Find where the given text appears and provide that cell's center as (X, Y) coordinate. 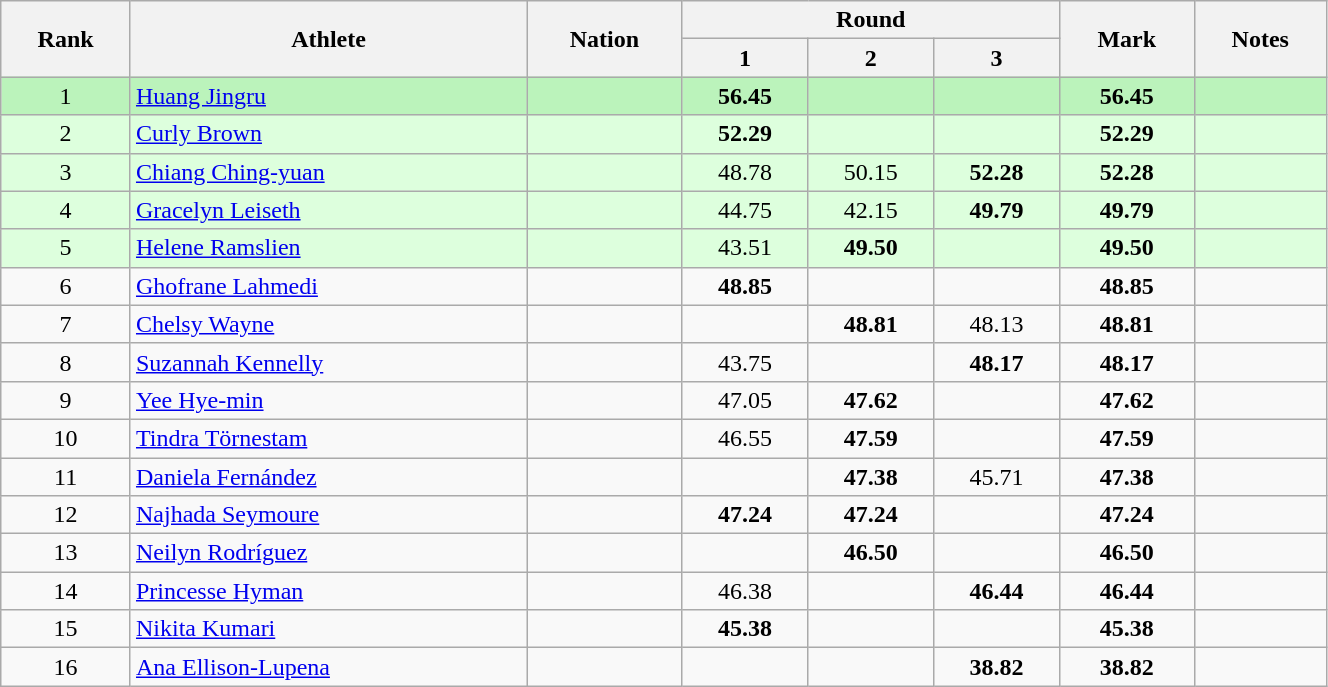
14 (66, 591)
Rank (66, 39)
Round (870, 20)
48.78 (745, 172)
Helene Ramslien (328, 248)
42.15 (871, 210)
Huang Jingru (328, 96)
7 (66, 324)
Ana Ellison-Lupena (328, 667)
12 (66, 515)
16 (66, 667)
11 (66, 477)
Notes (1260, 39)
4 (66, 210)
13 (66, 553)
Curly Brown (328, 134)
Najhada Seymoure (328, 515)
8 (66, 362)
50.15 (871, 172)
43.75 (745, 362)
47.05 (745, 400)
15 (66, 629)
Princesse Hyman (328, 591)
Ghofrane Lahmedi (328, 286)
Nation (604, 39)
Neilyn Rodríguez (328, 553)
Nikita Kumari (328, 629)
Tindra Törnestam (328, 438)
46.55 (745, 438)
5 (66, 248)
Athlete (328, 39)
48.13 (997, 324)
43.51 (745, 248)
44.75 (745, 210)
Gracelyn Leiseth (328, 210)
46.38 (745, 591)
Yee Hye-min (328, 400)
6 (66, 286)
Chiang Ching-yuan (328, 172)
Suzannah Kennelly (328, 362)
Chelsy Wayne (328, 324)
9 (66, 400)
Daniela Fernández (328, 477)
Mark (1126, 39)
45.71 (997, 477)
10 (66, 438)
